Determine the (x, y) coordinate at the center of the cell enclosing the given text.  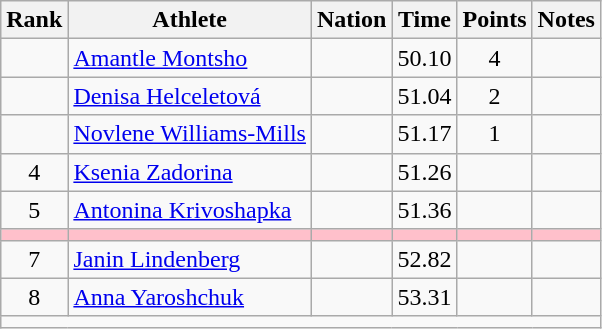
1 (494, 134)
Janin Lindenberg (190, 259)
5 (34, 210)
Amantle Montsho (190, 58)
53.31 (424, 297)
51.36 (424, 210)
Ksenia Zadorina (190, 172)
2 (494, 96)
50.10 (424, 58)
51.04 (424, 96)
Antonina Krivoshapka (190, 210)
51.17 (424, 134)
Notes (566, 20)
Rank (34, 20)
Time (424, 20)
Anna Yaroshchuk (190, 297)
7 (34, 259)
Nation (351, 20)
Athlete (190, 20)
51.26 (424, 172)
52.82 (424, 259)
8 (34, 297)
Points (494, 20)
Novlene Williams-Mills (190, 134)
Denisa Helceletová (190, 96)
